Scan for the cell matching the given text and deliver its [X, Y] coordinate at center. 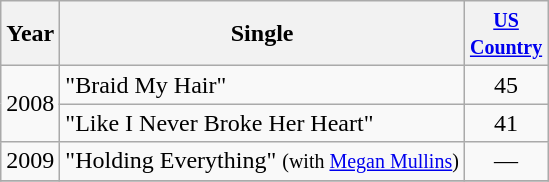
Year [30, 34]
"Holding Everything" (with Megan Mullins) [262, 161]
Single [262, 34]
2008 [30, 104]
2009 [30, 161]
"Braid My Hair" [262, 85]
US Country [506, 34]
41 [506, 123]
"Like I Never Broke Her Heart" [262, 123]
45 [506, 85]
— [506, 161]
